From the cell containing the given text, extract its center point as [X, Y] coordinate. 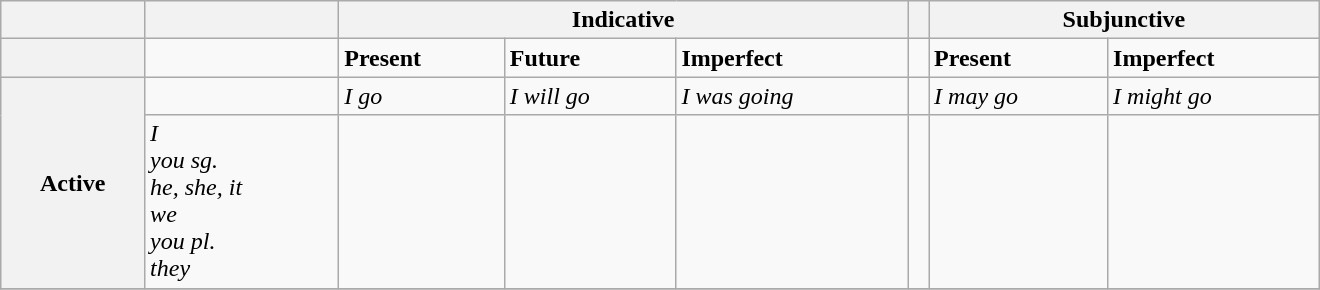
I will go [590, 96]
I may go [1018, 96]
I go [422, 96]
Subjunctive [1124, 20]
Active [73, 182]
I was going [792, 96]
Indicative [624, 20]
Iyou sg.he, she, itweyou pl.they [242, 202]
Future [590, 58]
I might go [1214, 96]
